Pinpoint the cell where the given text exists, returning its [X, Y] midpoint coordinate. 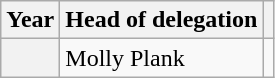
Year [30, 20]
Head of delegation [162, 20]
Molly Plank [162, 58]
